Provide the [X, Y] coordinate of the cell's center where the given text is located.  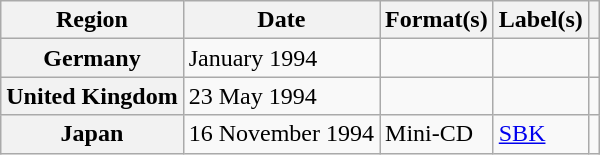
SBK [540, 134]
Region [92, 20]
United Kingdom [92, 96]
Format(s) [437, 20]
Date [281, 20]
16 November 1994 [281, 134]
Germany [92, 58]
Label(s) [540, 20]
January 1994 [281, 58]
Japan [92, 134]
23 May 1994 [281, 96]
Mini-CD [437, 134]
